Pinpoint the cell where the given text exists, returning its (X, Y) midpoint coordinate. 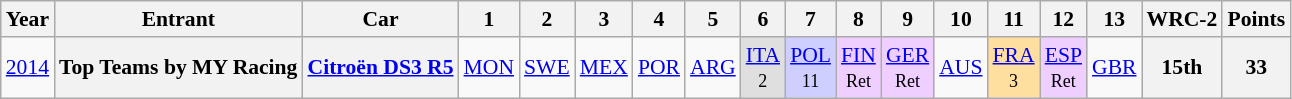
FRA3 (1014, 68)
GBR (1114, 68)
Points (1256, 19)
AUS (960, 68)
WRC-2 (1182, 19)
Citroën DS3 R5 (380, 68)
ESPRet (1064, 68)
33 (1256, 68)
ITA2 (763, 68)
3 (604, 19)
8 (858, 19)
15th (1182, 68)
11 (1014, 19)
MON (490, 68)
7 (810, 19)
12 (1064, 19)
Car (380, 19)
10 (960, 19)
1 (490, 19)
5 (713, 19)
Year (28, 19)
Top Teams by MY Racing (178, 68)
FINRet (858, 68)
2014 (28, 68)
POL11 (810, 68)
4 (659, 19)
GERRet (908, 68)
SWE (547, 68)
POR (659, 68)
9 (908, 19)
13 (1114, 19)
6 (763, 19)
ARG (713, 68)
2 (547, 19)
MEX (604, 68)
Entrant (178, 19)
